Determine the (x, y) coordinate at the center of the cell enclosing the given text.  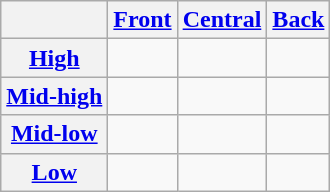
Central (222, 20)
High (54, 58)
Mid-low (54, 134)
Low (54, 172)
Front (142, 20)
Back (298, 20)
Mid-high (54, 96)
